Return the (X, Y) coordinate for the center point of the cell that contains the specified text.  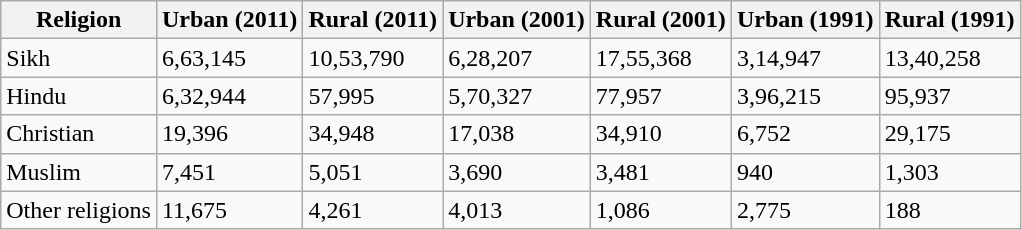
Sikh (79, 58)
1,303 (950, 172)
Muslim (79, 172)
3,96,215 (805, 96)
7,451 (229, 172)
57,995 (373, 96)
10,53,790 (373, 58)
Urban (2011) (229, 20)
1,086 (660, 210)
Christian (79, 134)
3,690 (517, 172)
Other religions (79, 210)
Religion (79, 20)
Rural (1991) (950, 20)
Hindu (79, 96)
2,775 (805, 210)
5,70,327 (517, 96)
5,051 (373, 172)
3,481 (660, 172)
4,013 (517, 210)
77,957 (660, 96)
940 (805, 172)
188 (950, 210)
Urban (2001) (517, 20)
34,910 (660, 134)
17,55,368 (660, 58)
6,28,207 (517, 58)
34,948 (373, 134)
6,63,145 (229, 58)
29,175 (950, 134)
17,038 (517, 134)
Urban (1991) (805, 20)
Rural (2011) (373, 20)
95,937 (950, 96)
6,752 (805, 134)
3,14,947 (805, 58)
4,261 (373, 210)
19,396 (229, 134)
11,675 (229, 210)
13,40,258 (950, 58)
6,32,944 (229, 96)
Rural (2001) (660, 20)
